Find where the given text appears and provide that cell's center as [x, y] coordinate. 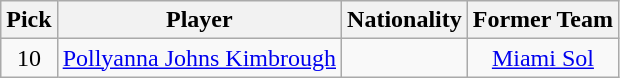
Pollyanna Johns Kimbrough [199, 58]
Player [199, 20]
Miami Sol [542, 58]
Former Team [542, 20]
10 [29, 58]
Pick [29, 20]
Nationality [405, 20]
